Pinpoint the cell where the given text exists, returning its (X, Y) midpoint coordinate. 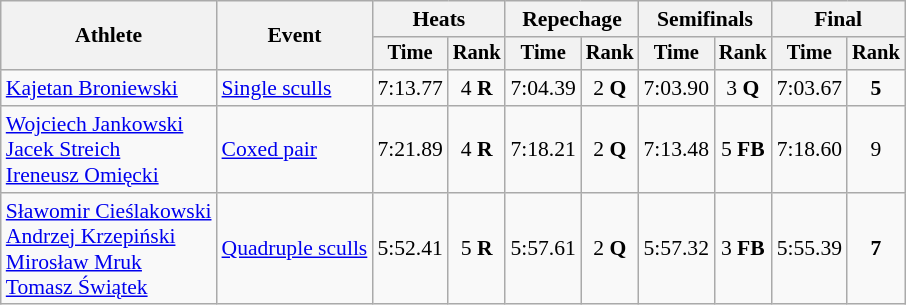
3 Q (743, 88)
Event (295, 36)
7:04.39 (542, 88)
Kajetan Broniewski (109, 88)
7:03.90 (676, 88)
5 R (477, 249)
Sławomir CieślakowskiAndrzej KrzepińskiMirosław MrukTomasz Świątek (109, 249)
7:03.67 (810, 88)
5:57.61 (542, 249)
5:57.32 (676, 249)
Single sculls (295, 88)
7:21.89 (410, 150)
3 FB (743, 249)
7:13.48 (676, 150)
5:55.39 (810, 249)
7:13.77 (410, 88)
Semifinals (706, 19)
7 (876, 249)
Athlete (109, 36)
Wojciech JankowskiJacek StreichIreneusz Omięcki (109, 150)
5 FB (743, 150)
Quadruple sculls (295, 249)
7:18.60 (810, 150)
Repechage (572, 19)
5:52.41 (410, 249)
9 (876, 150)
5 (876, 88)
7:18.21 (542, 150)
Coxed pair (295, 150)
Heats (438, 19)
Final (838, 19)
